For the text-containing cell, return its midpoint in (x, y) coordinate format. 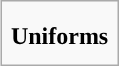
Uniforms (59, 36)
